Find where the given text appears and provide that cell's center as (X, Y) coordinate. 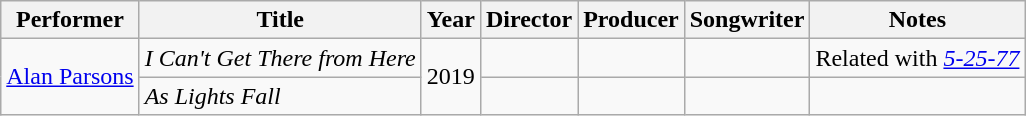
Performer (70, 20)
I Can't Get There from Here (280, 58)
Related with 5-25-77 (918, 58)
Title (280, 20)
Alan Parsons (70, 77)
2019 (450, 77)
Songwriter (747, 20)
Year (450, 20)
Notes (918, 20)
As Lights Fall (280, 96)
Producer (632, 20)
Director (528, 20)
